Provide the (X, Y) coordinate of the cell's center where the given text is located.  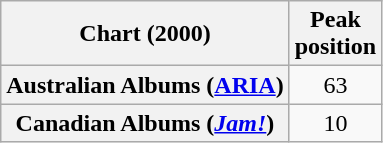
63 (335, 85)
Canadian Albums (Jam!) (145, 123)
Peakposition (335, 34)
Australian Albums (ARIA) (145, 85)
10 (335, 123)
Chart (2000) (145, 34)
